Provide the (X, Y) coordinate of the cell's center where the given text is located.  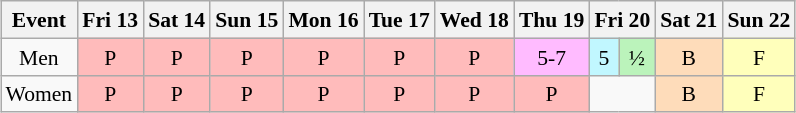
Wed 18 (474, 20)
Sat 14 (176, 20)
Thu 19 (552, 20)
Sun 22 (758, 20)
Tue 17 (400, 20)
Fri 13 (110, 20)
Women (38, 94)
½ (638, 56)
Event (38, 20)
Sat 21 (688, 20)
Men (38, 56)
Fri 20 (622, 20)
5 (604, 56)
Mon 16 (323, 20)
5-7 (552, 56)
Sun 15 (246, 20)
